Return the [x, y] coordinate for the center point of the cell that contains the specified text.  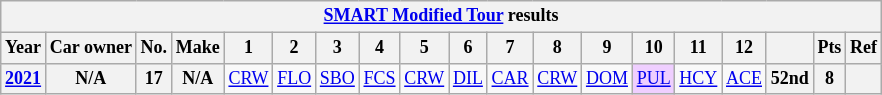
4 [380, 48]
17 [154, 78]
FCS [380, 78]
PUL [654, 78]
ACE [744, 78]
Ref [864, 48]
12 [744, 48]
Pts [830, 48]
6 [468, 48]
5 [424, 48]
1 [248, 48]
Car owner [90, 48]
CAR [510, 78]
Year [24, 48]
HCY [698, 78]
DOM [608, 78]
52nd [790, 78]
10 [654, 48]
DIL [468, 78]
3 [337, 48]
No. [154, 48]
2021 [24, 78]
FLO [294, 78]
Make [198, 48]
SMART Modified Tour results [442, 16]
SBO [337, 78]
2 [294, 48]
11 [698, 48]
7 [510, 48]
9 [608, 48]
